Provide the (X, Y) coordinate of the cell's center where the given text is located.  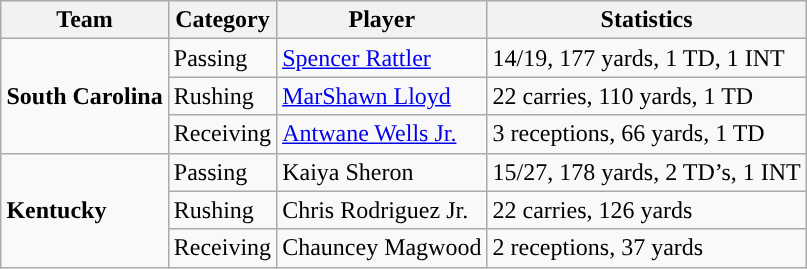
14/19, 177 yards, 1 TD, 1 INT (646, 58)
Category (222, 20)
Antwane Wells Jr. (382, 134)
South Carolina (84, 96)
22 carries, 110 yards, 1 TD (646, 96)
22 carries, 126 yards (646, 210)
Player (382, 20)
MarShawn Lloyd (382, 96)
Team (84, 20)
3 receptions, 66 yards, 1 TD (646, 134)
15/27, 178 yards, 2 TD’s, 1 INT (646, 172)
Spencer Rattler (382, 58)
Kaiya Sheron (382, 172)
Kentucky (84, 210)
Chauncey Magwood (382, 248)
2 receptions, 37 yards (646, 248)
Statistics (646, 20)
Chris Rodriguez Jr. (382, 210)
